Identify which cell holds the provided text, then report its (x, y) central coordinate. 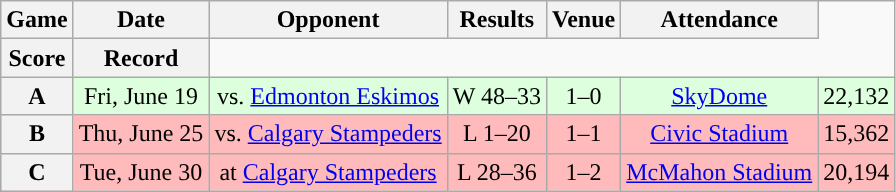
at Calgary Stampeders (328, 172)
Venue (583, 20)
A (37, 96)
L 28–36 (496, 172)
1–2 (583, 172)
Date (141, 20)
Results (496, 20)
22,132 (856, 96)
C (37, 172)
Thu, June 25 (141, 134)
1–0 (583, 96)
Attendance (720, 20)
Game (37, 20)
McMahon Stadium (720, 172)
15,362 (856, 134)
SkyDome (720, 96)
Record (141, 58)
Tue, June 30 (141, 172)
Score (37, 58)
vs. Calgary Stampeders (328, 134)
20,194 (856, 172)
1–1 (583, 134)
vs. Edmonton Eskimos (328, 96)
B (37, 134)
Fri, June 19 (141, 96)
W 48–33 (496, 96)
Opponent (328, 20)
L 1–20 (496, 134)
Civic Stadium (720, 134)
